Capture the cell that displays the provided text and extract its (x, y) central coordinate. 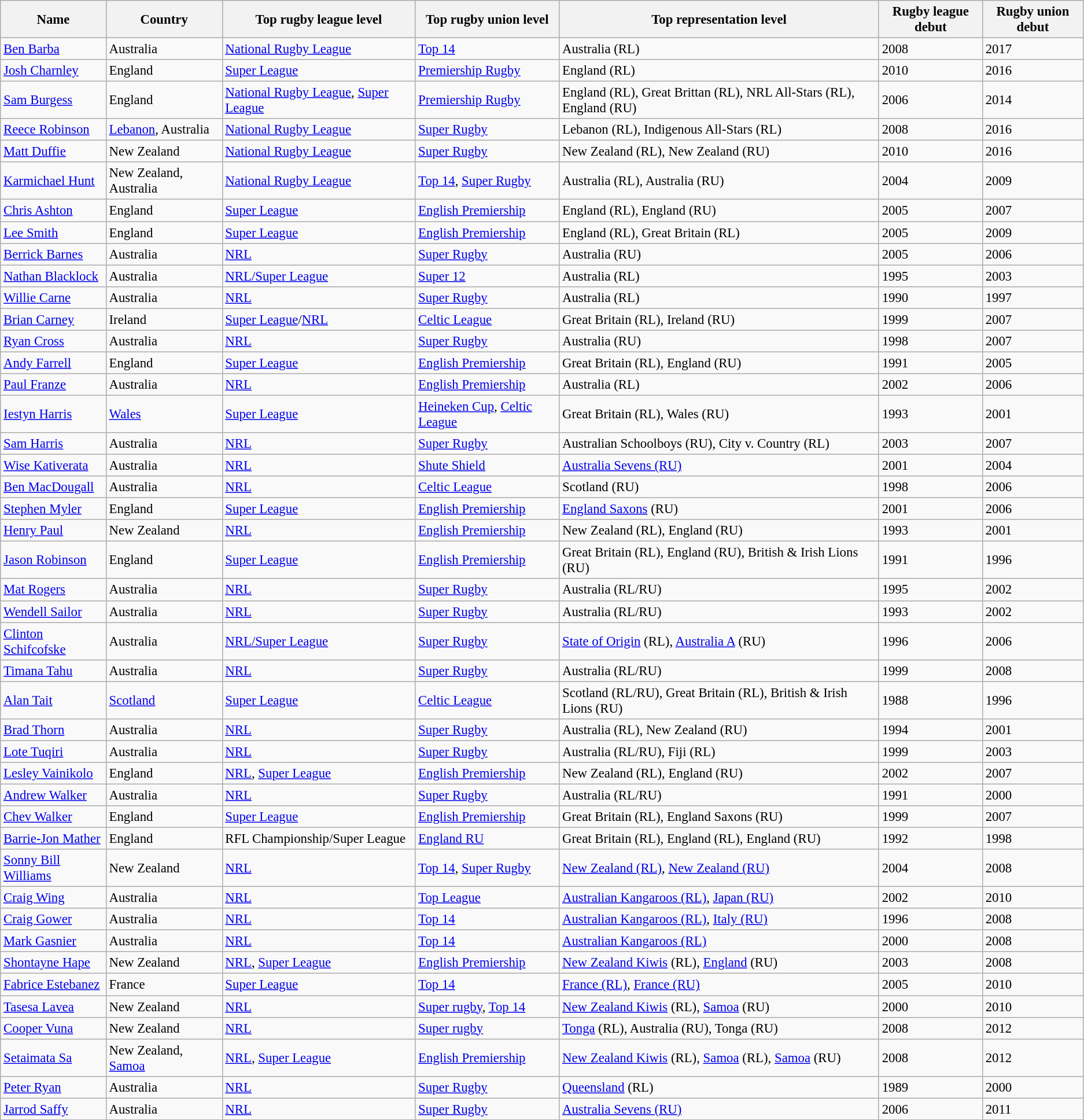
1997 (1033, 297)
New Zealand, Australia (164, 180)
1990 (930, 297)
Queensland (RL) (720, 1087)
2017 (1033, 49)
Ben MacDougall (53, 487)
Australian Kangaroos (RL), Italy (RU) (720, 919)
Rugby union debut (1033, 20)
England RU (487, 839)
Jarrod Saffy (53, 1109)
Berrick Barnes (53, 254)
England (RL), England (RU) (720, 211)
1992 (930, 839)
Great Britain (RL), England (RU), British & Irish Lions (RU) (720, 560)
Brian Carney (53, 319)
Brad Thorn (53, 730)
Great Britain (RL), England (RL), England (RU) (720, 839)
New Zealand Kiwis (RL), Samoa (RL), Samoa (RU) (720, 1058)
Reece Robinson (53, 130)
Great Britain (RL), Ireland (RU) (720, 319)
Australian Schoolboys (RU), City v. Country (RL) (720, 444)
New Zealand Kiwis (RL), Samoa (RU) (720, 1007)
England (RL), Great Brittan (RL), NRL All-Stars (RL), England (RU) (720, 101)
2014 (1033, 101)
Sam Harris (53, 444)
Craig Gower (53, 919)
Top rugby union level (487, 20)
Andrew Walker (53, 795)
New Zealand Kiwis (RL), England (RU) (720, 963)
Setaimata Sa (53, 1058)
Scotland (164, 700)
Ireland (164, 319)
Lote Tuqiri (53, 751)
Stephen Myler (53, 509)
Shute Shield (487, 466)
France (RL), France (RU) (720, 985)
England (RL) (720, 71)
Australia (RL/RU), Fiji (RL) (720, 751)
National Rugby League, Super League (319, 101)
Australia (RL), Australia (RU) (720, 180)
Mat Rogers (53, 590)
Top League (487, 898)
Australian Kangaroos (RL), Japan (RU) (720, 898)
Paul Franze (53, 385)
Iestyn Harris (53, 414)
State of Origin (RL), Australia A (RU) (720, 641)
France (164, 985)
Super 12 (487, 276)
Scotland (RL/RU), Great Britain (RL), British & Irish Lions (RU) (720, 700)
Wales (164, 414)
Sam Burgess (53, 101)
Ryan Cross (53, 341)
Lee Smith (53, 233)
New Zealand, Samoa (164, 1058)
Karmichael Hunt (53, 180)
Scotland (RU) (720, 487)
Heineken Cup, Celtic League (487, 414)
Wise Kativerata (53, 466)
Matt Duffie (53, 152)
Rugby league debut (930, 20)
Great Britain (RL), Wales (RU) (720, 414)
2011 (1033, 1109)
Shontayne Hape (53, 963)
Great Britain (RL), England (RU) (720, 363)
Willie Carne (53, 297)
England (RL), Great Britain (RL) (720, 233)
Lebanon, Australia (164, 130)
Mark Gasnier (53, 941)
Jason Robinson (53, 560)
Andy Farrell (53, 363)
Sonny Bill Williams (53, 868)
Craig Wing (53, 898)
Cooper Vuna (53, 1028)
1994 (930, 730)
RFL Championship/Super League (319, 839)
Wendell Sailor (53, 611)
Ben Barba (53, 49)
Timana Tahu (53, 670)
Peter Ryan (53, 1087)
Henry Paul (53, 530)
1988 (930, 700)
1989 (930, 1087)
Tonga (RL), Australia (RU), Tonga (RU) (720, 1028)
Lesley Vainikolo (53, 773)
Top representation level (720, 20)
Chris Ashton (53, 211)
Fabrice Estebanez (53, 985)
Name (53, 20)
Country (164, 20)
Barrie-Jon Mather (53, 839)
Australian Kangaroos (RL) (720, 941)
Alan Tait (53, 700)
England Saxons (RU) (720, 509)
Clinton Schifcofske (53, 641)
Josh Charnley (53, 71)
Tasesa Lavea (53, 1007)
Super League/NRL (319, 319)
Super rugby (487, 1028)
Nathan Blacklock (53, 276)
Lebanon (RL), Indigenous All-Stars (RL) (720, 130)
Australia (RL), New Zealand (RU) (720, 730)
Super rugby, Top 14 (487, 1007)
Chev Walker (53, 817)
Great Britain (RL), England Saxons (RU) (720, 817)
Top rugby league level (319, 20)
